Identify which cell holds the provided text, then report its [x, y] central coordinate. 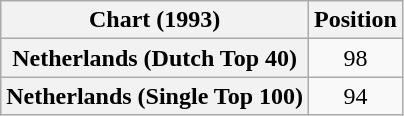
Chart (1993) [155, 20]
Netherlands (Single Top 100) [155, 96]
98 [356, 58]
Position [356, 20]
Netherlands (Dutch Top 40) [155, 58]
94 [356, 96]
